For the text-containing cell, return its midpoint in (X, Y) coordinate format. 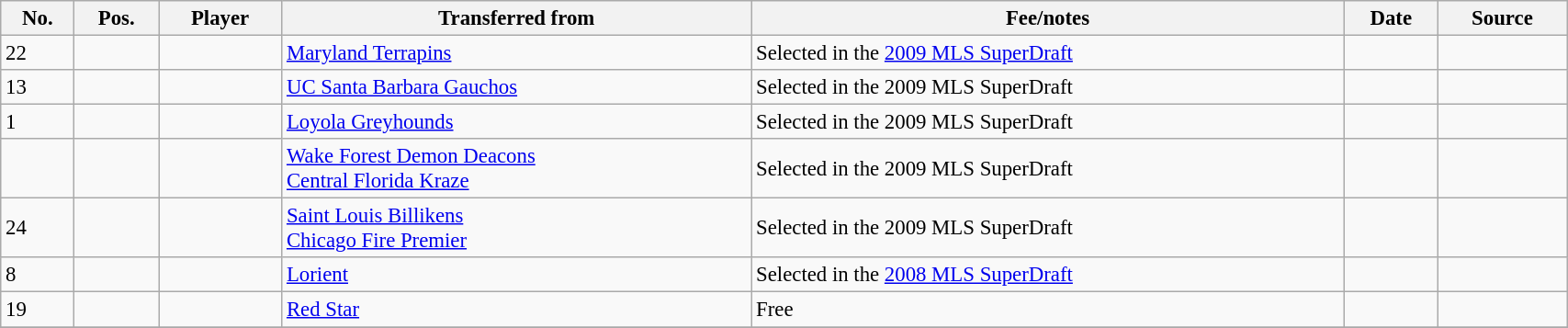
Loyola Greyhounds (516, 122)
8 (38, 275)
Free (1048, 310)
19 (38, 310)
1 (38, 122)
No. (38, 18)
24 (38, 228)
Date (1391, 18)
13 (38, 87)
Transferred from (516, 18)
Wake Forest Demon Deacons Central Florida Kraze (516, 169)
Fee/notes (1048, 18)
Saint Louis Billikens Chicago Fire Premier (516, 228)
Player (220, 18)
Lorient (516, 275)
Pos. (117, 18)
Maryland Terrapins (516, 53)
22 (38, 53)
UC Santa Barbara Gauchos (516, 87)
Selected in the 2008 MLS SuperDraft (1048, 275)
Source (1502, 18)
Red Star (516, 310)
